For the text-containing cell, return its midpoint in [X, Y] coordinate format. 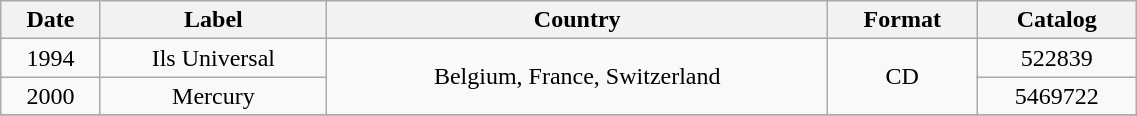
5469722 [1057, 96]
Label [213, 20]
Belgium, France, Switzerland [578, 77]
CD [902, 77]
522839 [1057, 58]
Mercury [213, 96]
1994 [50, 58]
Format [902, 20]
Catalog [1057, 20]
Date [50, 20]
2000 [50, 96]
Country [578, 20]
Ils Universal [213, 58]
